Search for the cell housing the specified text and yield its (X, Y) center coordinate. 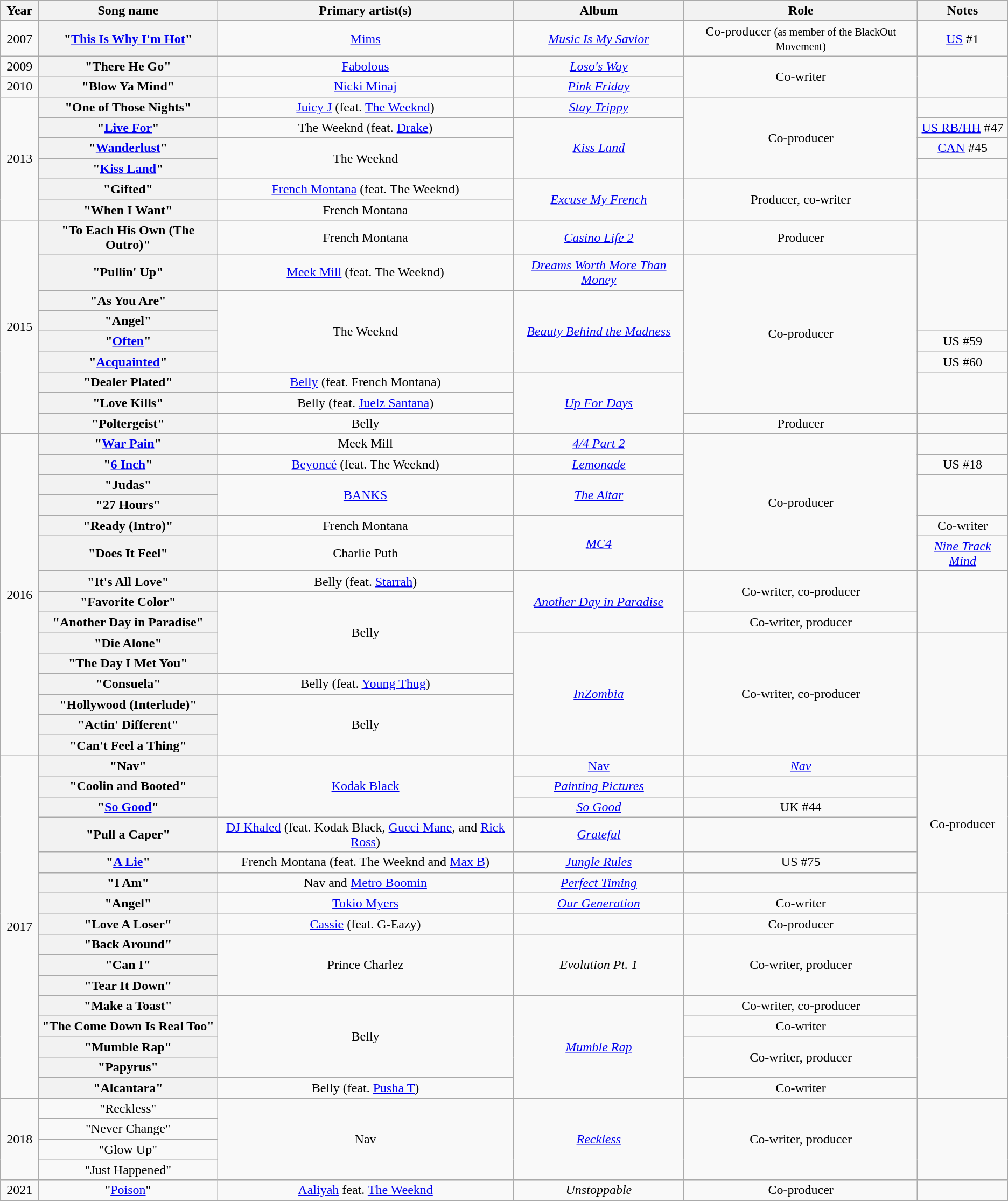
Prince Charlez (365, 965)
Meek Mill (365, 444)
"So Good" (128, 807)
"Back Around" (128, 944)
US #1 (963, 39)
Beyoncé (feat. The Weeknd) (365, 464)
Album (599, 11)
"As You Are" (128, 300)
So Good (599, 807)
4/4 Part 2 (599, 444)
Fabolous (365, 66)
Role (800, 11)
2013 (19, 158)
"War Pain" (128, 444)
Casino Life 2 (599, 237)
Year (19, 11)
"Wanderlust" (128, 148)
"Nav" (128, 766)
Notes (963, 11)
Stay Trippy (599, 107)
Loso's Way (599, 66)
French Montana (feat. The Weeknd) (365, 189)
Belly (feat. Juelz Santana) (365, 403)
"To Each His Own (The Outro)" (128, 237)
BANKS (365, 495)
"Glow Up" (128, 1149)
Unstoppable (599, 1190)
2021 (19, 1190)
Nav and Metro Boomin (365, 883)
"I Am" (128, 883)
Perfect Timing (599, 883)
Kiss Land (599, 148)
"Love Kills" (128, 403)
"Hollywood (Interlude)" (128, 704)
"Can't Feel a Thing" (128, 745)
"Pull a Caper" (128, 835)
Up For Days (599, 403)
InZombia (599, 694)
"Consuela" (128, 684)
"Actin' Different" (128, 725)
Song name (128, 11)
"Kiss Land" (128, 169)
"A Lie" (128, 862)
French Montana (feat. The Weeknd and Max B) (365, 862)
Pink Friday (599, 87)
Cassie (feat. G-Eazy) (365, 924)
"Does It Feel" (128, 554)
"Favorite Color" (128, 602)
Producer, co-writer (800, 199)
The Altar (599, 495)
Tokio Myers (365, 903)
Our Generation (599, 903)
US #75 (800, 862)
"Poltergeist" (128, 423)
Aaliyah feat. The Weeknd (365, 1190)
Grateful (599, 835)
"Gifted" (128, 189)
Painting Pictures (599, 786)
Reckless (599, 1139)
2017 (19, 927)
"Acquainted" (128, 362)
Dreams Worth More Than Money (599, 273)
"6 Inch" (128, 464)
2016 (19, 595)
Meek Mill (feat. The Weeknd) (365, 273)
"Coolin and Booted" (128, 786)
"When I Want" (128, 210)
"Dealer Plated" (128, 382)
"Die Alone" (128, 643)
The Weeknd (feat. Drake) (365, 128)
US RB/HH #47 (963, 128)
2007 (19, 39)
Juicy J (feat. The Weeknd) (365, 107)
"Tear It Down" (128, 985)
Jungle Rules (599, 862)
2009 (19, 66)
Another Day in Paradise (599, 602)
Evolution Pt. 1 (599, 965)
"27 Hours" (128, 505)
Excuse My French (599, 199)
"This Is Why I'm Hot" (128, 39)
"Pullin' Up" (128, 273)
Belly (feat. Starrah) (365, 581)
"Reckless" (128, 1108)
"Often" (128, 341)
Belly (feat. French Montana) (365, 382)
"Make a Toast" (128, 1006)
Co-producer (as member of the BlackOut Movement) (800, 39)
Belly (feat. Pusha T) (365, 1088)
"Just Happened" (128, 1170)
"The Come Down Is Real Too" (128, 1027)
"Judas" (128, 485)
US #60 (963, 362)
"Alcantara" (128, 1088)
Nine Track Mind (963, 554)
Kodak Black (365, 786)
US #18 (963, 464)
MC4 (599, 543)
2015 (19, 326)
"Live For" (128, 128)
"The Day I Met You" (128, 664)
DJ Khaled (feat. Kodak Black, Gucci Mane, and Rick Ross) (365, 835)
Music Is My Savior (599, 39)
"Papyrus" (128, 1067)
"Ready (Intro)" (128, 526)
2010 (19, 87)
"It's All Love" (128, 581)
"Love A Loser" (128, 924)
"Blow Ya Mind" (128, 87)
"Another Day in Paradise" (128, 622)
2018 (19, 1139)
Mims (365, 39)
CAN #45 (963, 148)
Lemonade (599, 464)
Mumble Rap (599, 1047)
Belly (feat. Young Thug) (365, 684)
Primary artist(s) (365, 11)
UK #44 (800, 807)
"Poison" (128, 1190)
Beauty Behind the Madness (599, 331)
"Can I" (128, 965)
"There He Go" (128, 66)
"Mumble Rap" (128, 1047)
"One of Those Nights" (128, 107)
"Never Change" (128, 1129)
Charlie Puth (365, 554)
US #59 (963, 341)
Nicki Minaj (365, 87)
